Identify which cell holds the provided text, then report its [X, Y] central coordinate. 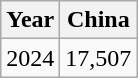
China [98, 20]
2024 [30, 58]
Year [30, 20]
17,507 [98, 58]
